Provide the (x, y) coordinate of the cell's center where the given text is located.  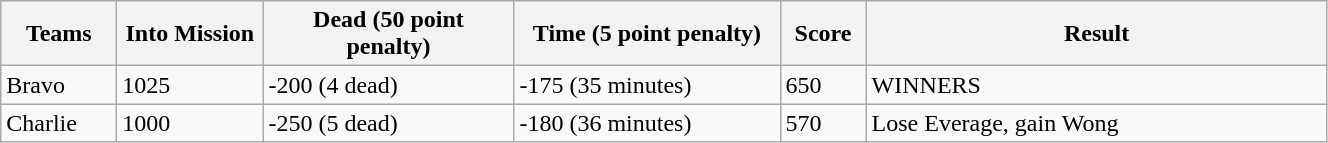
-175 (35 minutes) (647, 85)
1025 (190, 85)
-250 (5 dead) (388, 123)
WINNERS (1096, 85)
Time (5 point penalty) (647, 34)
570 (823, 123)
Lose Everage, gain Wong (1096, 123)
-180 (36 minutes) (647, 123)
Teams (59, 34)
Bravo (59, 85)
-200 (4 dead) (388, 85)
650 (823, 85)
Into Mission (190, 34)
Score (823, 34)
Result (1096, 34)
Dead (50 point penalty) (388, 34)
Charlie (59, 123)
1000 (190, 123)
